Pinpoint the cell where the given text exists, returning its (X, Y) midpoint coordinate. 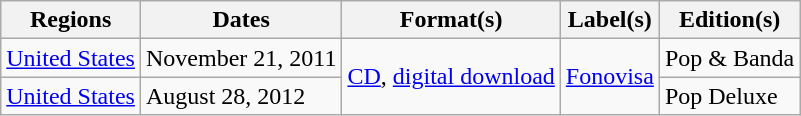
Fonovisa (610, 77)
November 21, 2011 (240, 58)
August 28, 2012 (240, 96)
Dates (240, 20)
Pop Deluxe (729, 96)
CD, digital download (451, 77)
Pop & Banda (729, 58)
Label(s) (610, 20)
Regions (71, 20)
Format(s) (451, 20)
Edition(s) (729, 20)
